Pinpoint the cell where the given text exists, returning its [x, y] midpoint coordinate. 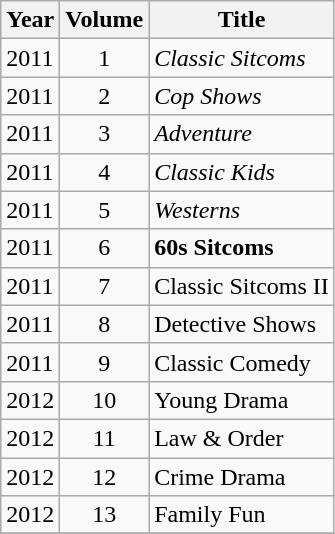
9 [104, 362]
Young Drama [242, 400]
11 [104, 438]
2 [104, 96]
Detective Shows [242, 324]
1 [104, 58]
8 [104, 324]
5 [104, 210]
Title [242, 20]
Crime Drama [242, 477]
Family Fun [242, 515]
Year [30, 20]
60s Sitcoms [242, 248]
12 [104, 477]
Classic Sitcoms [242, 58]
13 [104, 515]
Law & Order [242, 438]
10 [104, 400]
Volume [104, 20]
6 [104, 248]
Classic Kids [242, 172]
4 [104, 172]
7 [104, 286]
Classic Sitcoms II [242, 286]
Cop Shows [242, 96]
Classic Comedy [242, 362]
Adventure [242, 134]
Westerns [242, 210]
3 [104, 134]
